Provide the [x, y] coordinate of the cell's center where the given text is located.  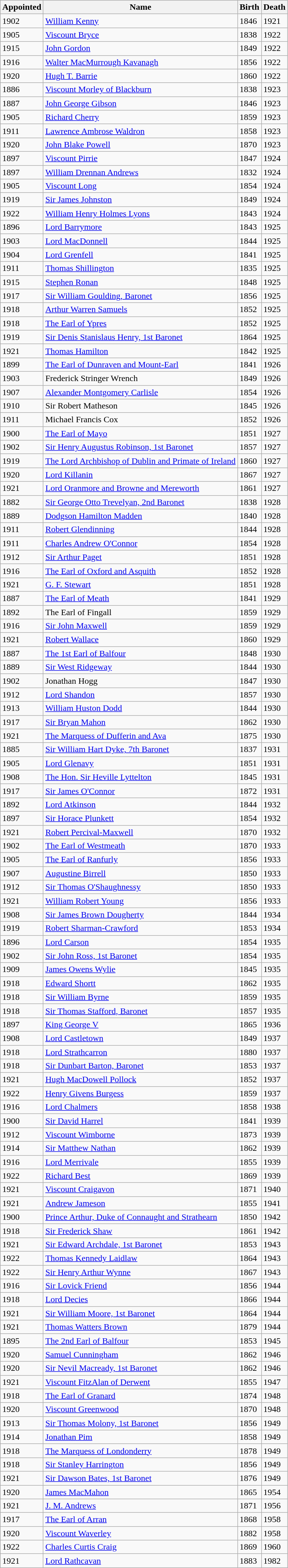
Stephen Ronan [141, 282]
Lawrence Ambrose Waldron [141, 131]
Sir West Ridgeway [141, 667]
1885 [22, 750]
Frederick Stringer Wrench [141, 378]
1904 [22, 255]
1936 [274, 1024]
1941 [274, 1203]
1910 [22, 406]
Michael Francis Cox [141, 420]
Augustine Birrell [141, 873]
The Earl of Dunraven and Mount-Earl [141, 364]
The Marquess of Dufferin and Ava [141, 736]
The Hon. Sir Heville Lyttelton [141, 777]
Robert Wallace [141, 640]
1879 [249, 1327]
1842 [249, 351]
Lord Rathcavan [141, 1561]
Lord Merrivale [141, 1162]
Viscount Greenwood [141, 1409]
Richard Best [141, 1176]
1899 [22, 364]
Lord Chalmers [141, 1107]
Jonathan Hogg [141, 681]
Appointed [22, 7]
The 2nd Earl of Balfour [141, 1341]
The 1st Earl of Balfour [141, 653]
Death [274, 7]
William Drennan Andrews [141, 172]
1938 [274, 1107]
Robert Percival-Maxwell [141, 832]
1874 [249, 1396]
Sir Dunbart Barton, Baronet [141, 1066]
Sir James Brown Dougherty [141, 915]
G. F. Stewart [141, 584]
The Earl of Arran [141, 1520]
1945 [274, 1341]
1837 [249, 750]
Sir Henry Arthur Wynne [141, 1272]
Sir Nevil Macready, 1st Baronet [141, 1368]
Lord Barrymore [141, 227]
The Marquess of Londonderry [141, 1451]
1956 [274, 1506]
James Owens Wylie [141, 969]
1895 [22, 1341]
1876 [249, 1478]
Thomas Hamilton [141, 351]
1840 [249, 516]
Henry Givens Burgess [141, 1093]
1886 [22, 90]
Sir William Hart Dyke, 7th Baronet [141, 750]
Lord MacDonnell [141, 241]
Alexander Montgomery Carlisle [141, 392]
Sir Matthew Nathan [141, 1148]
John Blake Powell [141, 144]
Sir Dawson Bates, 1st Baronet [141, 1478]
Sir Thomas O'Shaughnessy [141, 887]
Hugh MacDowell Pollock [141, 1080]
Sir James O'Connor [141, 791]
Lord Oranmore and Browne and Mereworth [141, 488]
1868 [249, 1520]
1982 [274, 1561]
Thomas Shillington [141, 268]
Sir John Ross, 1st Baronet [141, 956]
The Earl of Oxford and Asquith [141, 571]
Sir Denis Stanislaus Henry, 1st Baronet [141, 337]
Viscount Wimborne [141, 1135]
Lord Killanin [141, 475]
William Huston Dodd [141, 708]
John Gordon [141, 48]
Robert Glendinning [141, 530]
Viscount Long [141, 186]
1880 [249, 1052]
Sir Thomas Stafford, Baronet [141, 1011]
The Earl of Mayo [141, 433]
William Henry Holmes Lyons [141, 213]
Name [141, 7]
Thomas Kennedy Laidlaw [141, 1258]
Lord Castletown [141, 1038]
Charles Curtis Craig [141, 1547]
Lord Atkinson [141, 804]
Sir Bryan Mahon [141, 722]
The Earl of Ranfurly [141, 860]
Lord Grenfell [141, 255]
The Earl of Westmeath [141, 846]
Edward Shortt [141, 983]
King George V [141, 1024]
Thomas Watters Brown [141, 1327]
Prince Arthur, Duke of Connaught and Strathearn [141, 1217]
Andrew Jameson [141, 1203]
Sir William Moore, 1st Baronet [141, 1313]
Lord Glenavy [141, 763]
William Kenny [141, 21]
1954 [274, 1492]
Sir William Byrne [141, 997]
John George Gibson [141, 103]
1873 [249, 1135]
1909 [22, 969]
Dodgson Hamilton Madden [141, 516]
Lord Strathcarron [141, 1052]
1940 [274, 1189]
Robert Sharman-Crawford [141, 928]
Samuel Cunningham [141, 1355]
Sir Frederick Shaw [141, 1231]
1866 [249, 1300]
Birth [249, 7]
The Earl of Meath [141, 598]
Viscount FitzAlan of Derwent [141, 1382]
Sir Horace Plunkett [141, 818]
Sir John Maxwell [141, 626]
Sir Stanley Harrington [141, 1464]
Sir James Johnston [141, 200]
Sir Arthur Paget [141, 557]
1883 [249, 1561]
Sir Thomas Molony, 1st Baronet [141, 1423]
Sir Robert Matheson [141, 406]
The Earl of Fingall [141, 612]
Hugh T. Barrie [141, 76]
Viscount Bryce [141, 35]
1835 [249, 268]
1832 [249, 172]
Sir Lovick Friend [141, 1286]
Viscount Craigavon [141, 1189]
Walter MacMurrough Kavanagh [141, 62]
Lord Shandon [141, 695]
Viscount Morley of Blackburn [141, 90]
Sir Henry Augustus Robinson, 1st Baronet [141, 447]
The Earl of Ypres [141, 323]
1947 [274, 1382]
Richard Cherry [141, 117]
1872 [249, 791]
The Earl of Granard [141, 1396]
Lord Carson [141, 942]
1878 [249, 1451]
Jonathan Pim [141, 1437]
1960 [274, 1547]
William Robert Young [141, 901]
Arthur Warren Samuels [141, 310]
Lord Decies [141, 1300]
1875 [249, 736]
Sir David Harrel [141, 1121]
Viscount Pirrie [141, 158]
Charles Andrew O'Connor [141, 543]
The Lord Archbishop of Dublin and Primate of Ireland [141, 461]
Viscount Waverley [141, 1533]
Sir Edward Archdale, 1st Baronet [141, 1244]
Sir William Goulding, Baronet [141, 296]
J. M. Andrews [141, 1506]
James MacMahon [141, 1492]
Sir George Otto Trevelyan, 2nd Baronet [141, 502]
